Identify which cell holds the provided text, then report its (x, y) central coordinate. 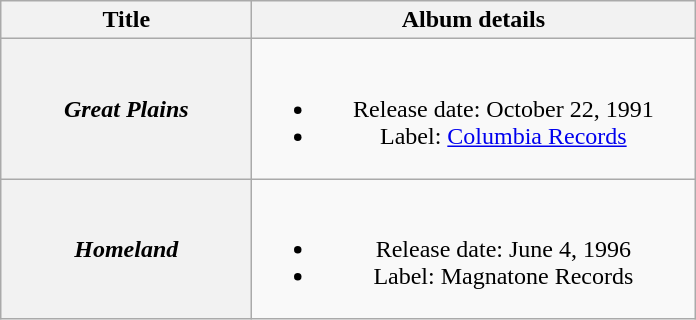
Title (126, 20)
Homeland (126, 249)
Release date: October 22, 1991Label: Columbia Records (474, 109)
Album details (474, 20)
Great Plains (126, 109)
Release date: June 4, 1996Label: Magnatone Records (474, 249)
